Extract the [x, y] coordinate from the center of the cell holding the provided text.  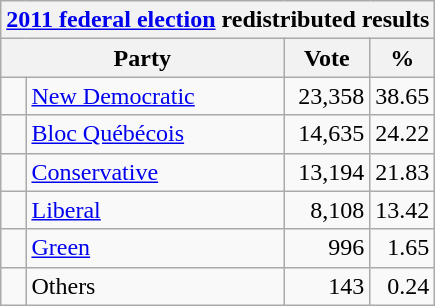
8,108 [327, 210]
13.42 [402, 210]
14,635 [327, 134]
143 [327, 286]
Conservative [155, 172]
% [402, 58]
Vote [327, 58]
Party [142, 58]
New Democratic [155, 96]
38.65 [402, 96]
Green [155, 248]
996 [327, 248]
23,358 [327, 96]
Others [155, 286]
13,194 [327, 172]
0.24 [402, 286]
Bloc Québécois [155, 134]
2011 federal election redistributed results [218, 20]
1.65 [402, 248]
Liberal [155, 210]
21.83 [402, 172]
24.22 [402, 134]
